Determine the (X, Y) coordinate at the center of the cell enclosing the given text.  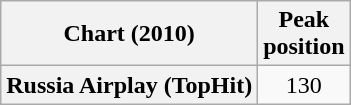
Chart (2010) (130, 34)
Russia Airplay (TopHit) (130, 85)
130 (304, 85)
Peakposition (304, 34)
